Provide the (x, y) coordinate of the cell's center where the given text is located.  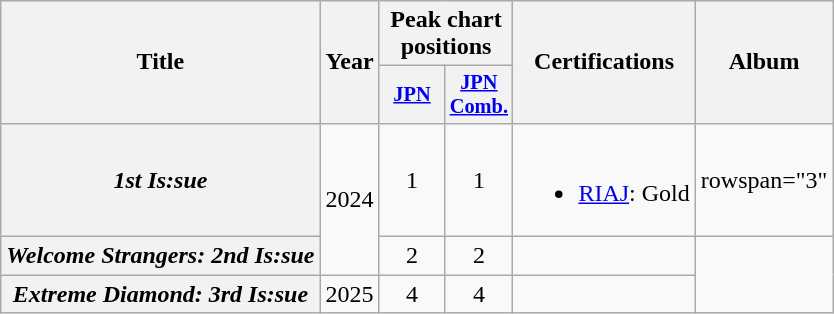
Certifications (604, 62)
JPNComb. (479, 95)
JPN (412, 95)
Extreme Diamond: 3rd Is:sue (160, 294)
Welcome Strangers: 2nd Is:sue (160, 256)
2024 (350, 198)
rowspan="3" (764, 180)
1st Is:sue (160, 180)
Peak chart positions (446, 34)
RIAJ: Gold (604, 180)
2025 (350, 294)
Title (160, 62)
Album (764, 62)
Year (350, 62)
